Capture the cell that displays the provided text and extract its [X, Y] central coordinate. 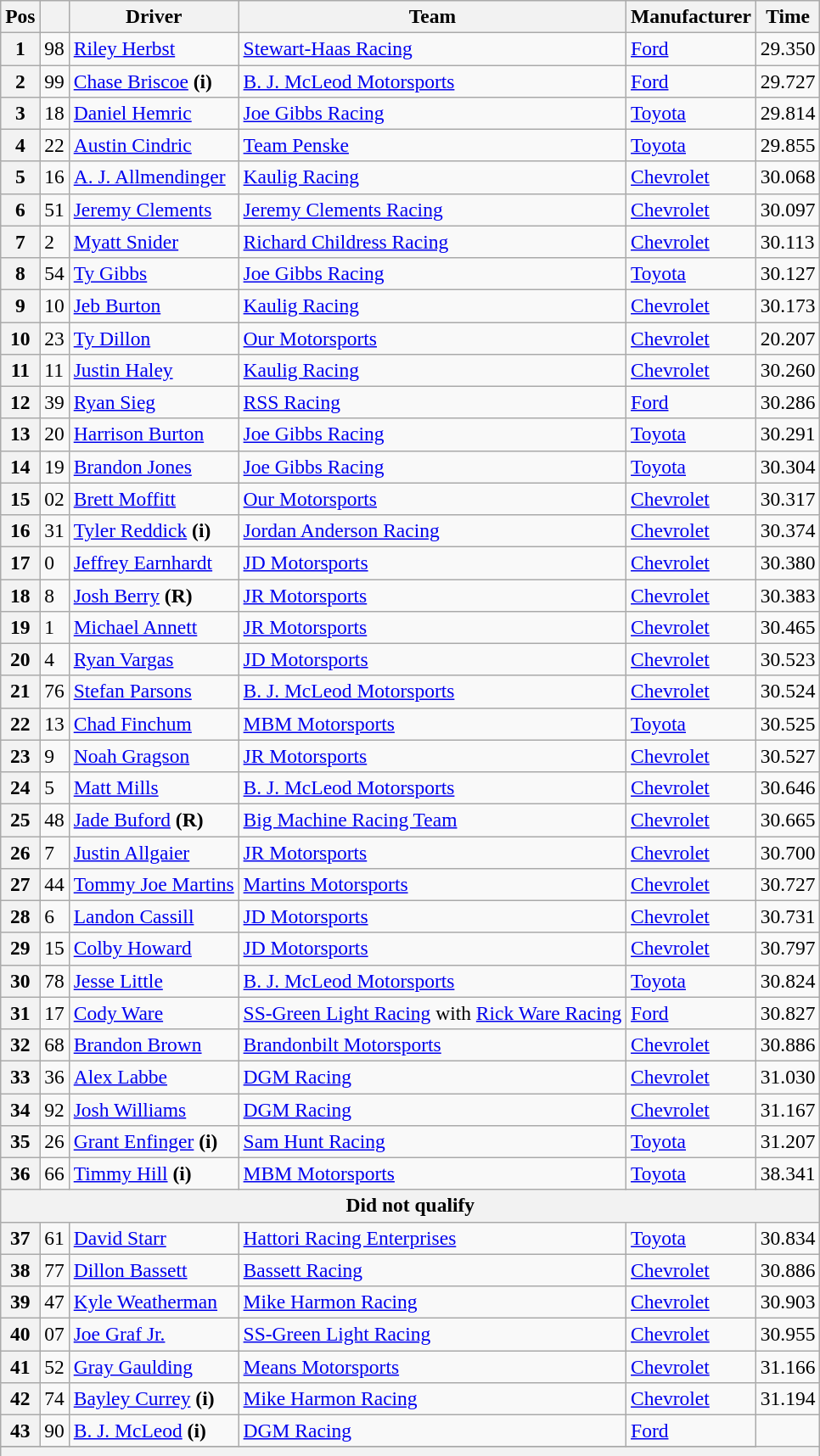
Michael Annett [154, 627]
Sam Hunt Racing [432, 1141]
30.527 [788, 756]
Jeffrey Earnhardt [154, 563]
31.166 [788, 1366]
61 [54, 1238]
30.068 [788, 177]
30.665 [788, 820]
98 [54, 48]
20.207 [788, 338]
Bayley Currey (i) [154, 1398]
Harrison Burton [154, 434]
Kyle Weatherman [154, 1302]
Ty Dillon [154, 338]
29.727 [788, 81]
43 [20, 1431]
38.341 [788, 1173]
Jeremy Clements Racing [432, 210]
Grant Enfinger (i) [154, 1141]
31.207 [788, 1141]
Myatt Snider [154, 242]
Austin Cindric [154, 145]
Justin Haley [154, 370]
Stewart-Haas Racing [432, 48]
68 [54, 1044]
29.814 [788, 113]
31.194 [788, 1398]
Ryan Sieg [154, 402]
42 [20, 1398]
30.304 [788, 467]
Dillon Bassett [154, 1270]
Pos [20, 16]
74 [54, 1398]
40 [20, 1334]
30.380 [788, 563]
30.523 [788, 659]
Means Motorsports [432, 1366]
25 [20, 820]
51 [54, 210]
Josh Berry (R) [154, 595]
30.525 [788, 724]
29 [20, 949]
30.113 [788, 242]
30 [20, 981]
Martins Motorsports [432, 884]
Jade Buford (R) [154, 820]
Cody Ware [154, 1013]
41 [20, 1366]
30.374 [788, 530]
48 [54, 820]
34 [20, 1109]
24 [20, 787]
30.286 [788, 402]
Brandonbilt Motorsports [432, 1044]
30.827 [788, 1013]
Brett Moffitt [154, 499]
30.903 [788, 1302]
14 [20, 467]
92 [54, 1109]
76 [54, 692]
27 [20, 884]
Hattori Racing Enterprises [432, 1238]
B. J. McLeod (i) [154, 1431]
Daniel Hemric [154, 113]
30.524 [788, 692]
33 [20, 1077]
90 [54, 1431]
37 [20, 1238]
30.173 [788, 305]
29.350 [788, 48]
30.317 [788, 499]
30.834 [788, 1238]
07 [54, 1334]
RSS Racing [432, 402]
30.465 [788, 627]
32 [20, 1044]
Noah Gragson [154, 756]
12 [20, 402]
52 [54, 1366]
Timmy Hill (i) [154, 1173]
Jeremy Clements [154, 210]
Jesse Little [154, 981]
66 [54, 1173]
A. J. Allmendinger [154, 177]
02 [54, 499]
David Starr [154, 1238]
77 [54, 1270]
78 [54, 981]
Alex Labbe [154, 1077]
Big Machine Racing Team [432, 820]
SS-Green Light Racing with Rick Ware Racing [432, 1013]
Colby Howard [154, 949]
Ty Gibbs [154, 273]
54 [54, 273]
44 [54, 884]
30.824 [788, 981]
28 [20, 916]
Team Penske [432, 145]
21 [20, 692]
30.260 [788, 370]
Riley Herbst [154, 48]
SS-Green Light Racing [432, 1334]
Justin Allgaier [154, 852]
Team [432, 16]
99 [54, 81]
31.167 [788, 1109]
Did not qualify [411, 1206]
Time [788, 16]
Brandon Brown [154, 1044]
Manufacturer [691, 16]
0 [54, 563]
Driver [154, 16]
3 [20, 113]
Joe Graf Jr. [154, 1334]
35 [20, 1141]
30.955 [788, 1334]
Gray Gaulding [154, 1366]
Landon Cassill [154, 916]
30.646 [788, 787]
Tyler Reddick (i) [154, 530]
47 [54, 1302]
Jordan Anderson Racing [432, 530]
30.097 [788, 210]
30.700 [788, 852]
30.797 [788, 949]
30.291 [788, 434]
30.383 [788, 595]
Brandon Jones [154, 467]
Tommy Joe Martins [154, 884]
38 [20, 1270]
Chase Briscoe (i) [154, 81]
Ryan Vargas [154, 659]
Richard Childress Racing [432, 242]
29.855 [788, 145]
Bassett Racing [432, 1270]
Chad Finchum [154, 724]
31.030 [788, 1077]
30.127 [788, 273]
Josh Williams [154, 1109]
Matt Mills [154, 787]
30.727 [788, 884]
Stefan Parsons [154, 692]
30.731 [788, 916]
Jeb Burton [154, 305]
